From the cell containing the given text, extract its center point as [X, Y] coordinate. 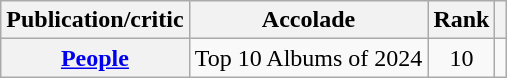
Accolade [308, 20]
10 [462, 58]
Publication/critic [95, 20]
People [95, 58]
Top 10 Albums of 2024 [308, 58]
Rank [462, 20]
